Provide the [x, y] coordinate of the cell's center where the given text is located.  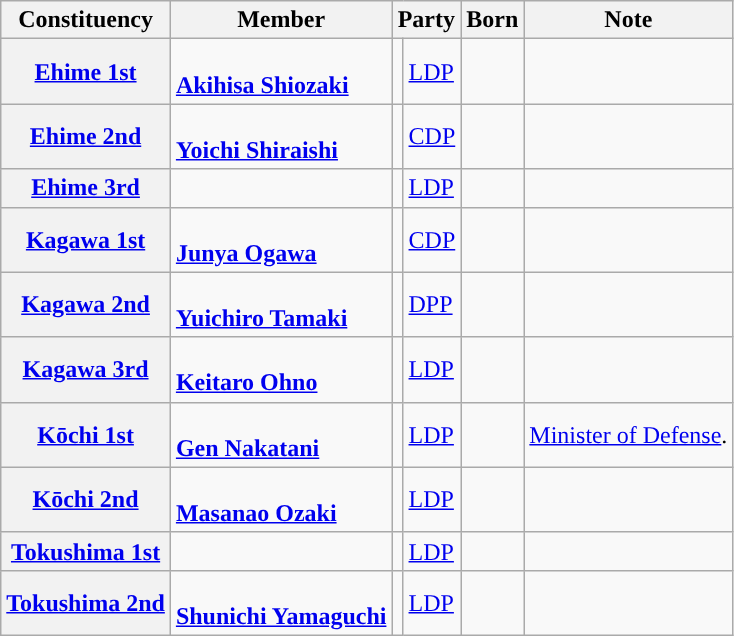
Tokushima 1st [86, 551]
Gen Nakatani [281, 434]
Shunichi Yamaguchi [281, 602]
Born [492, 20]
Tokushima 2nd [86, 602]
Member [281, 20]
DPP [432, 304]
Kōchi 1st [86, 434]
Constituency [86, 20]
Junya Ogawa [281, 240]
Ehime 3rd [86, 188]
Ehime 2nd [86, 136]
Masanao Ozaki [281, 500]
Minister of Defense. [628, 434]
Kagawa 3rd [86, 370]
Kōchi 2nd [86, 500]
Party [426, 20]
Yoichi Shiraishi [281, 136]
Akihisa Shiozaki [281, 72]
Kagawa 2nd [86, 304]
Ehime 1st [86, 72]
Note [628, 20]
Kagawa 1st [86, 240]
Yuichiro Tamaki [281, 304]
Keitaro Ohno [281, 370]
